Pinpoint the cell where the given text exists, returning its [X, Y] midpoint coordinate. 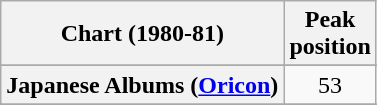
53 [330, 85]
Peakposition [330, 34]
Japanese Albums (Oricon) [142, 85]
Chart (1980-81) [142, 34]
